Output the [x, y] coordinate of the center of the cell containing the given text.  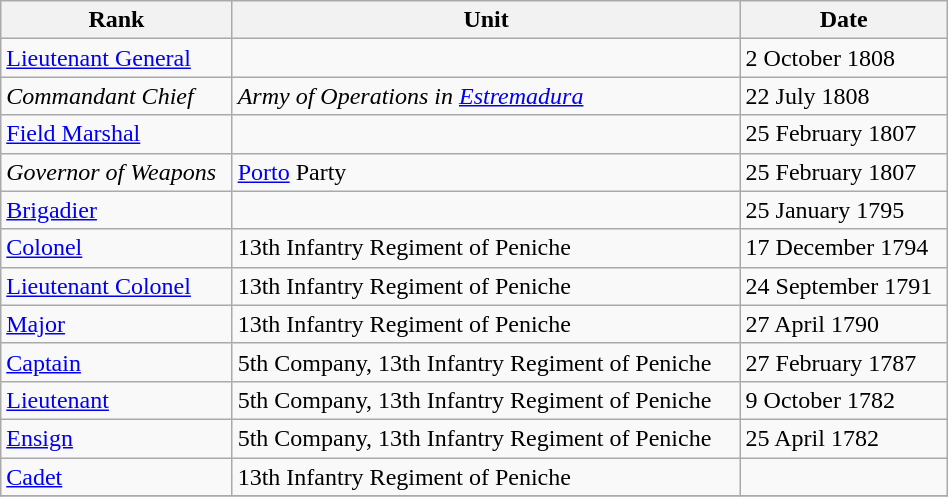
24 September 1791 [844, 286]
Major [116, 324]
27 April 1790 [844, 324]
9 October 1782 [844, 400]
Ensign [116, 438]
Field Marshal [116, 134]
Captain [116, 362]
Cadet [116, 477]
Rank [116, 20]
17 December 1794 [844, 248]
25 January 1795 [844, 210]
Unit [486, 20]
Date [844, 20]
Porto Party [486, 172]
Lieutenant [116, 400]
Colonel [116, 248]
22 July 1808 [844, 96]
Commandant Chief [116, 96]
Brigadier [116, 210]
Army of Operations in Estremadura [486, 96]
Governor of Weapons [116, 172]
Lieutenant Colonel [116, 286]
2 October 1808 [844, 58]
25 April 1782 [844, 438]
27 February 1787 [844, 362]
Lieutenant General [116, 58]
